Capture the cell that displays the provided text and extract its [x, y] central coordinate. 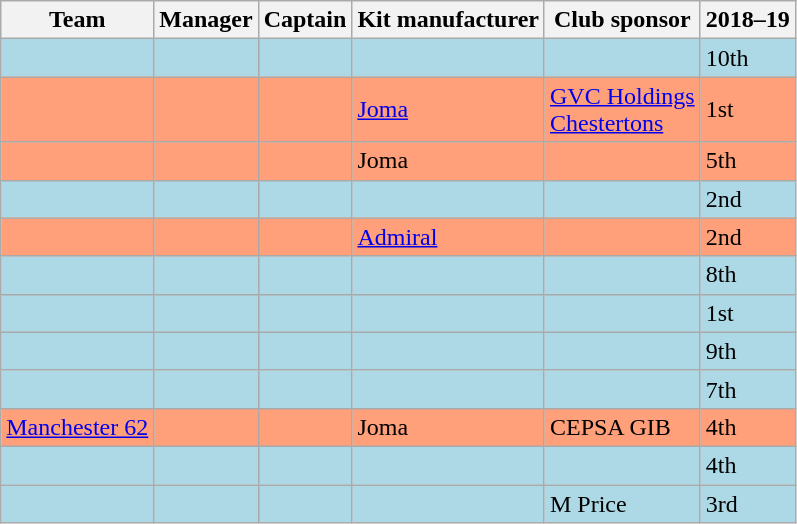
8th [748, 275]
GVC HoldingsChestertons [622, 110]
Kit manufacturer [448, 20]
Admiral [448, 237]
Manchester 62 [78, 427]
2018–19 [748, 20]
7th [748, 389]
CEPSA GIB [622, 427]
3rd [748, 503]
Captain [305, 20]
9th [748, 351]
M Price [622, 503]
Manager [206, 20]
10th [748, 58]
5th [748, 161]
Club sponsor [622, 20]
Team [78, 20]
